Capture the cell that displays the provided text and extract its (x, y) central coordinate. 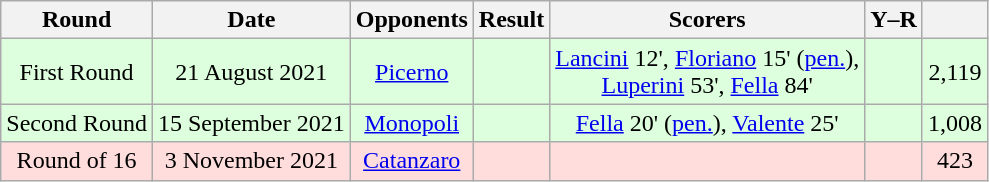
Fella 20' (pen.), Valente 25' (708, 123)
1,008 (954, 123)
Monopoli (412, 123)
423 (954, 161)
Catanzaro (412, 161)
Round (77, 20)
2,119 (954, 72)
Scorers (708, 20)
21 August 2021 (251, 72)
Y–R (894, 20)
First Round (77, 72)
15 September 2021 (251, 123)
Opponents (412, 20)
Lancini 12', Floriano 15' (pen.),Luperini 53', Fella 84' (708, 72)
Result (511, 20)
Picerno (412, 72)
3 November 2021 (251, 161)
Second Round (77, 123)
Round of 16 (77, 161)
Date (251, 20)
